Detect which cell encompasses the target text, then output its [X, Y] center coordinate. 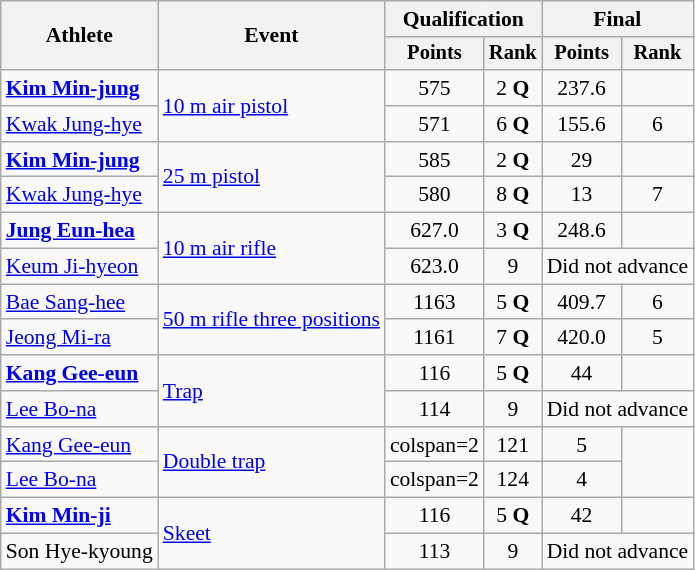
585 [434, 160]
237.6 [582, 88]
10 m air rifle [272, 248]
7 Q [513, 338]
Double trap [272, 462]
25 m pistol [272, 178]
Jung Eun-hea [80, 231]
42 [582, 516]
1161 [434, 338]
124 [513, 480]
8 Q [513, 195]
Trap [272, 390]
121 [513, 445]
Final [618, 19]
10 m air pistol [272, 106]
Kim Min-ji [80, 516]
Skeet [272, 534]
623.0 [434, 267]
Event [272, 36]
50 m rifle three positions [272, 320]
627.0 [434, 231]
420.0 [582, 338]
13 [582, 195]
155.6 [582, 124]
Athlete [80, 36]
248.6 [582, 231]
3 Q [513, 231]
580 [434, 195]
Son Hye-kyoung [80, 552]
44 [582, 373]
Keum Ji-hyeon [80, 267]
113 [434, 552]
575 [434, 88]
6 Q [513, 124]
29 [582, 160]
Qualification [464, 19]
114 [434, 409]
4 [582, 480]
7 [658, 195]
571 [434, 124]
Jeong Mi-ra [80, 338]
Bae Sang-hee [80, 302]
409.7 [582, 302]
1163 [434, 302]
